Detect which cell encompasses the target text, then output its (x, y) center coordinate. 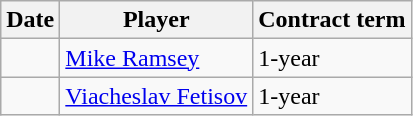
Player (156, 20)
Contract term (332, 20)
Viacheslav Fetisov (156, 96)
Mike Ramsey (156, 58)
Date (30, 20)
